Detect which cell encompasses the target text, then output its [X, Y] center coordinate. 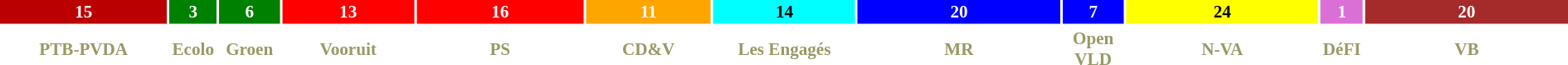
3 [192, 12]
14 [785, 12]
1 [1342, 12]
6 [249, 12]
7 [1093, 12]
24 [1222, 12]
11 [649, 12]
13 [348, 12]
16 [499, 12]
15 [83, 12]
